Detect which cell encompasses the target text, then output its [x, y] center coordinate. 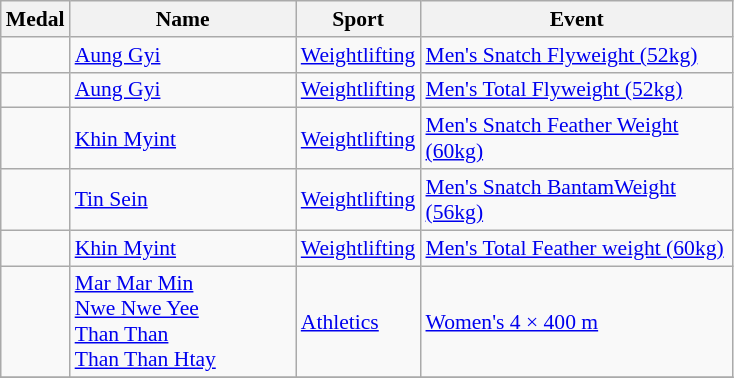
Name [183, 19]
Men's Total Feather weight (60kg) [576, 248]
Sport [358, 19]
Men's Snatch Feather Weight (60kg) [576, 138]
Mar Mar Min Nwe Nwe Yee Than Than Than Than Htay [183, 322]
Event [576, 19]
Men's Snatch BantamWeight (56kg) [576, 200]
Medal [36, 19]
Athletics [358, 322]
Men's Snatch Flyweight (52kg) [576, 55]
Women's 4 × 400 m [576, 322]
Tin Sein [183, 200]
Men's Total Flyweight (52kg) [576, 90]
